Locate the cell with the specified text and output its (X, Y) center coordinate. 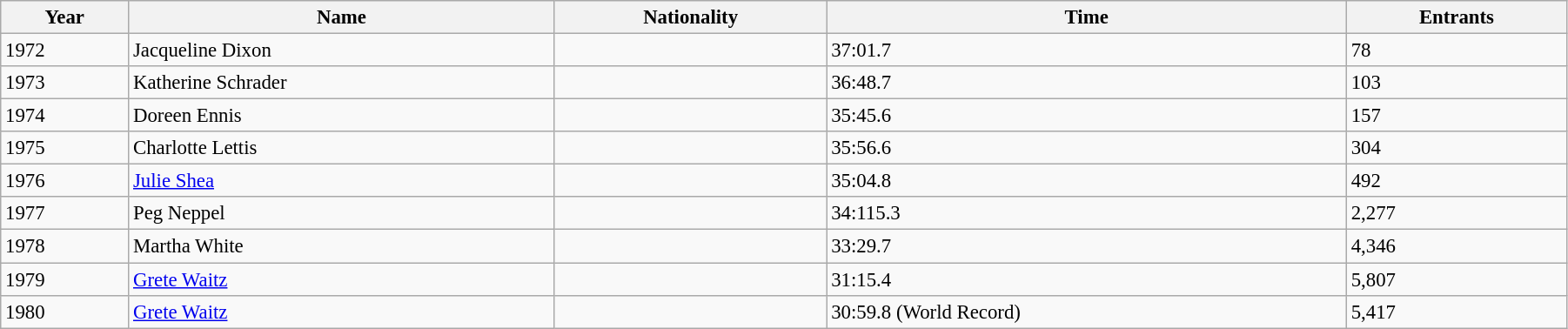
1974 (64, 116)
1972 (64, 50)
35:04.8 (1086, 181)
31:15.4 (1086, 279)
1973 (64, 83)
34:115.3 (1086, 213)
103 (1457, 83)
1977 (64, 213)
Entrants (1457, 17)
5,807 (1457, 279)
1975 (64, 148)
Name (342, 17)
Katherine Schrader (342, 83)
37:01.7 (1086, 50)
Nationality (691, 17)
492 (1457, 181)
Charlotte Lettis (342, 148)
1979 (64, 279)
36:48.7 (1086, 83)
33:29.7 (1086, 246)
1978 (64, 246)
Doreen Ennis (342, 116)
304 (1457, 148)
Jacqueline Dixon (342, 50)
Year (64, 17)
Julie Shea (342, 181)
157 (1457, 116)
35:45.6 (1086, 116)
30:59.8 (World Record) (1086, 312)
78 (1457, 50)
4,346 (1457, 246)
1976 (64, 181)
Martha White (342, 246)
Time (1086, 17)
2,277 (1457, 213)
1980 (64, 312)
5,417 (1457, 312)
Peg Neppel (342, 213)
35:56.6 (1086, 148)
